Identify which cell holds the provided text, then report its [x, y] central coordinate. 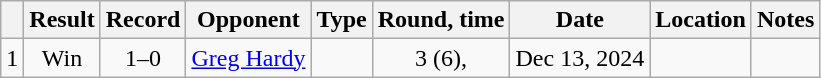
Dec 13, 2024 [580, 58]
1 [12, 58]
Location [701, 20]
Result [62, 20]
Opponent [248, 20]
1–0 [143, 58]
3 (6), [441, 58]
Round, time [441, 20]
Record [143, 20]
Greg Hardy [248, 58]
Date [580, 20]
Type [342, 20]
Notes [785, 20]
Win [62, 58]
